Capture the cell that displays the provided text and extract its (x, y) central coordinate. 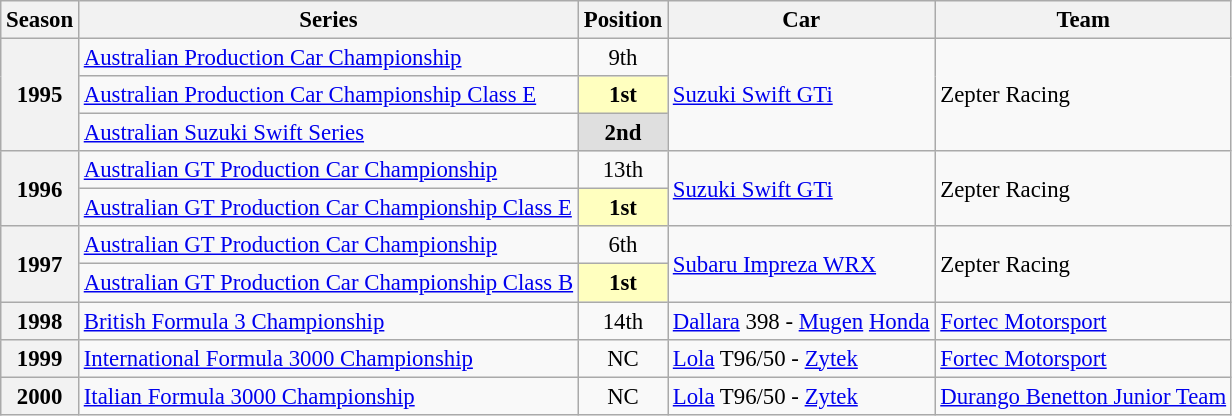
Series (328, 20)
Durango Benetton Junior Team (1083, 396)
Australian GT Production Car Championship Class E (328, 208)
14th (622, 321)
1996 (40, 188)
Italian Formula 3000 Championship (328, 396)
13th (622, 170)
Australian Production Car Championship Class E (328, 95)
British Formula 3 Championship (328, 321)
2nd (622, 133)
Australian Suzuki Swift Series (328, 133)
Position (622, 20)
Dallara 398 - Mugen Honda (802, 321)
6th (622, 245)
International Formula 3000 Championship (328, 358)
1999 (40, 358)
1998 (40, 321)
Subaru Impreza WRX (802, 264)
9th (622, 58)
Australian GT Production Car Championship Class B (328, 283)
Team (1083, 20)
1995 (40, 96)
Australian Production Car Championship (328, 58)
1997 (40, 264)
2000 (40, 396)
Season (40, 20)
Car (802, 20)
